Detect which cell encompasses the target text, then output its [x, y] center coordinate. 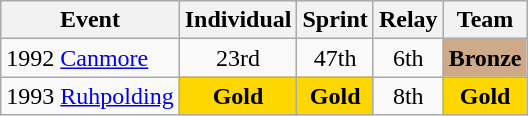
Team [485, 20]
Sprint [335, 20]
Event [90, 20]
1992 Canmore [90, 58]
1993 Ruhpolding [90, 96]
47th [335, 58]
Bronze [485, 58]
8th [408, 96]
6th [408, 58]
Individual [238, 20]
Relay [408, 20]
23rd [238, 58]
